Determine the [x, y] coordinate at the center of the cell enclosing the given text.  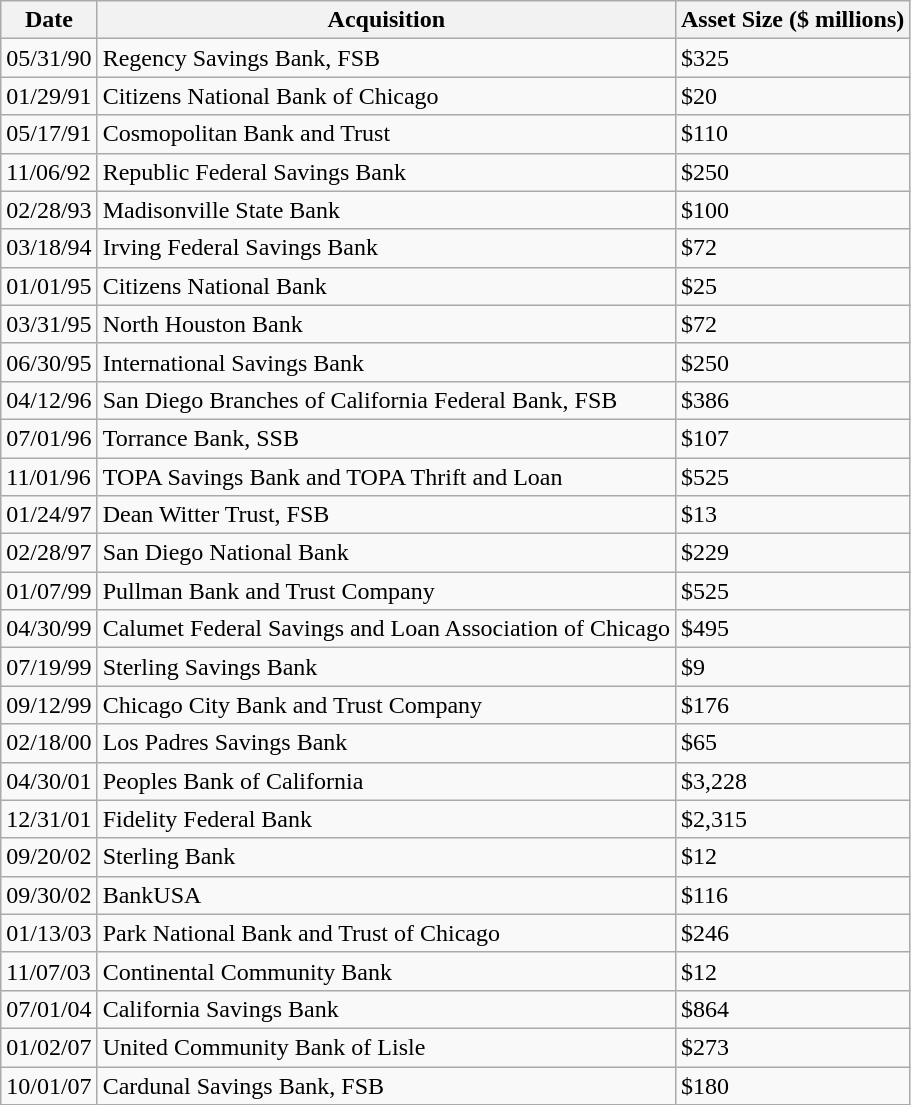
07/01/04 [49, 1009]
01/07/99 [49, 591]
01/24/97 [49, 515]
01/13/03 [49, 933]
Citizens National Bank of Chicago [386, 96]
03/31/95 [49, 324]
04/30/99 [49, 629]
Acquisition [386, 20]
01/02/07 [49, 1047]
11/01/96 [49, 477]
BankUSA [386, 895]
$180 [792, 1085]
$864 [792, 1009]
11/06/92 [49, 172]
$495 [792, 629]
05/17/91 [49, 134]
California Savings Bank [386, 1009]
Peoples Bank of California [386, 781]
$110 [792, 134]
04/12/96 [49, 400]
Asset Size ($ millions) [792, 20]
12/31/01 [49, 819]
02/28/97 [49, 553]
$20 [792, 96]
09/20/02 [49, 857]
United Community Bank of Lisle [386, 1047]
02/28/93 [49, 210]
International Savings Bank [386, 362]
$273 [792, 1047]
$100 [792, 210]
05/31/90 [49, 58]
Madisonville State Bank [386, 210]
$176 [792, 705]
02/18/00 [49, 743]
Cosmopolitan Bank and Trust [386, 134]
Pullman Bank and Trust Company [386, 591]
Park National Bank and Trust of Chicago [386, 933]
$2,315 [792, 819]
Sterling Bank [386, 857]
06/30/95 [49, 362]
Sterling Savings Bank [386, 667]
04/30/01 [49, 781]
07/01/96 [49, 438]
$386 [792, 400]
Citizens National Bank [386, 286]
Los Padres Savings Bank [386, 743]
09/30/02 [49, 895]
Irving Federal Savings Bank [386, 248]
North Houston Bank [386, 324]
Calumet Federal Savings and Loan Association of Chicago [386, 629]
01/01/95 [49, 286]
TOPA Savings Bank and TOPA Thrift and Loan [386, 477]
$13 [792, 515]
$116 [792, 895]
Fidelity Federal Bank [386, 819]
$325 [792, 58]
$25 [792, 286]
San Diego Branches of California Federal Bank, FSB [386, 400]
Date [49, 20]
$229 [792, 553]
Regency Savings Bank, FSB [386, 58]
Continental Community Bank [386, 971]
Republic Federal Savings Bank [386, 172]
Cardunal Savings Bank, FSB [386, 1085]
07/19/99 [49, 667]
11/07/03 [49, 971]
San Diego National Bank [386, 553]
$246 [792, 933]
Dean Witter Trust, FSB [386, 515]
$9 [792, 667]
$65 [792, 743]
10/01/07 [49, 1085]
$3,228 [792, 781]
09/12/99 [49, 705]
Torrance Bank, SSB [386, 438]
$107 [792, 438]
03/18/94 [49, 248]
01/29/91 [49, 96]
Chicago City Bank and Trust Company [386, 705]
